Return (x, y) of the center of cell containing provided text 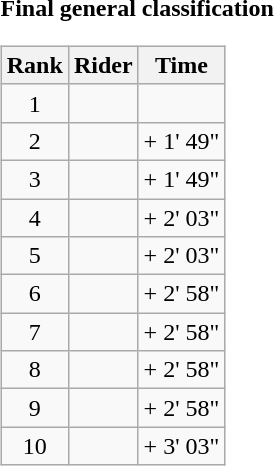
6 (34, 294)
3 (34, 179)
+ 3' 03" (182, 446)
8 (34, 370)
Rank (34, 65)
Time (182, 65)
10 (34, 446)
5 (34, 256)
7 (34, 332)
2 (34, 141)
9 (34, 408)
Rider (103, 65)
1 (34, 103)
4 (34, 217)
